From the cell containing the given text, extract its center point as [X, Y] coordinate. 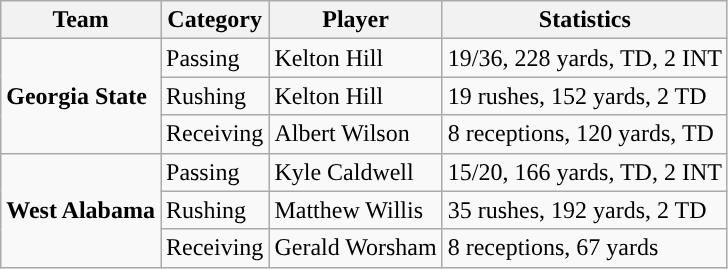
Matthew Willis [356, 210]
15/20, 166 yards, TD, 2 INT [584, 172]
Team [81, 20]
19/36, 228 yards, TD, 2 INT [584, 58]
Albert Wilson [356, 134]
Gerald Worsham [356, 248]
West Alabama [81, 210]
Georgia State [81, 96]
8 receptions, 120 yards, TD [584, 134]
Player [356, 20]
19 rushes, 152 yards, 2 TD [584, 96]
Kyle Caldwell [356, 172]
Category [214, 20]
Statistics [584, 20]
35 rushes, 192 yards, 2 TD [584, 210]
8 receptions, 67 yards [584, 248]
